From the cell containing the given text, extract its center point as [x, y] coordinate. 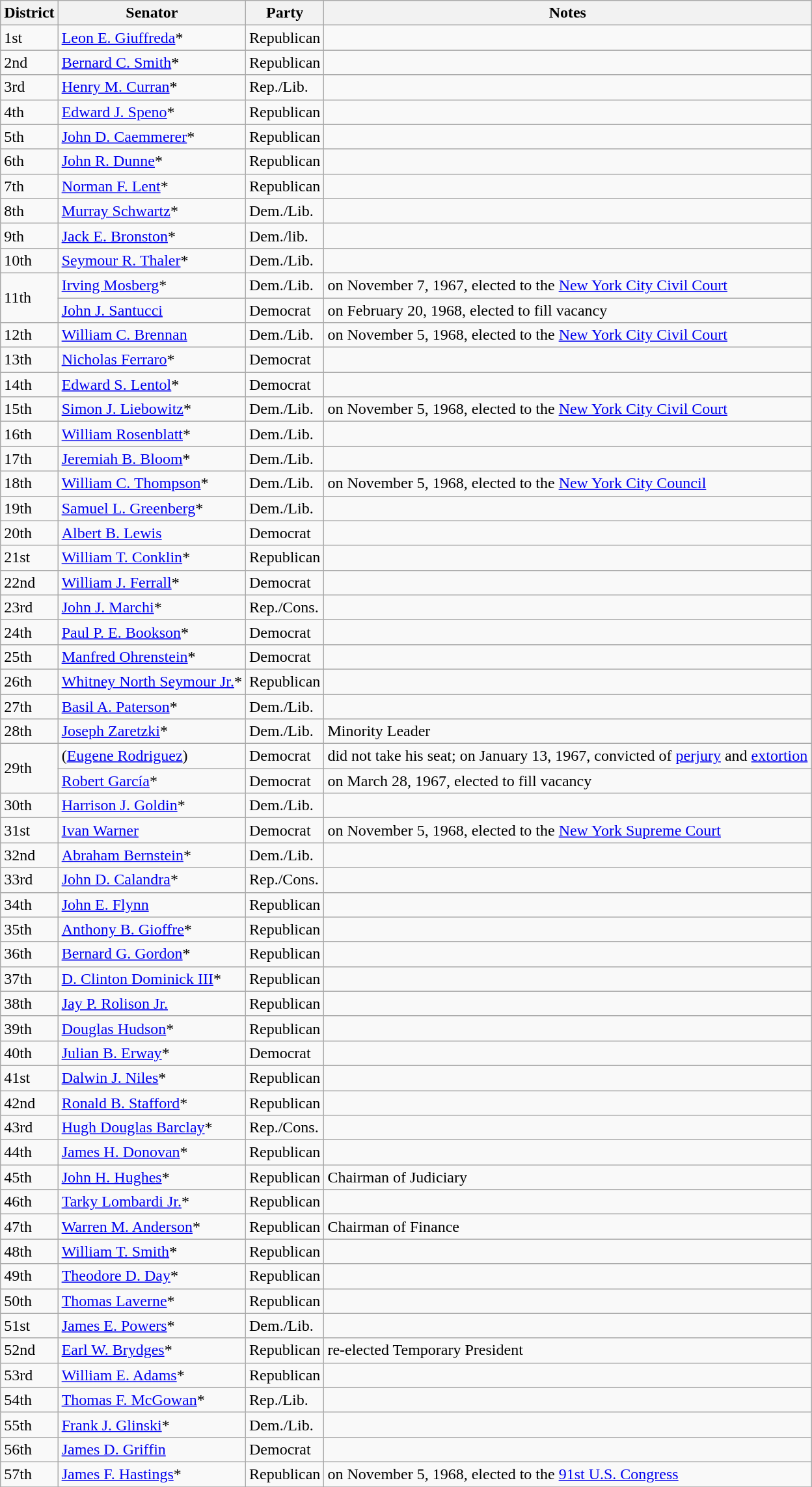
32nd [29, 855]
William C. Thompson* [152, 484]
1st [29, 38]
Anthony B. Gioffre* [152, 929]
38th [29, 1003]
57th [29, 1474]
50th [29, 1301]
Dalwin J. Niles* [152, 1078]
Irving Mosberg* [152, 285]
9th [29, 236]
Bernard G. Gordon* [152, 954]
25th [29, 657]
re-elected Temporary President [567, 1350]
William J. Ferrall* [152, 582]
on March 28, 1967, elected to fill vacancy [567, 781]
did not take his seat; on January 13, 1967, convicted of perjury and extortion [567, 756]
Julian B. Erway* [152, 1053]
Ronald B. Stafford* [152, 1103]
39th [29, 1028]
James H. Donovan* [152, 1153]
William E. Adams* [152, 1375]
51st [29, 1326]
Dem./lib. [284, 236]
45th [29, 1177]
James E. Powers* [152, 1326]
40th [29, 1053]
52nd [29, 1350]
41st [29, 1078]
16th [29, 434]
Theodore D. Day* [152, 1276]
Party [284, 13]
Ivan Warner [152, 830]
John H. Hughes* [152, 1177]
District [29, 13]
27th [29, 706]
55th [29, 1425]
on November 5, 1968, elected to the 91st U.S. Congress [567, 1474]
Douglas Hudson* [152, 1028]
Jay P. Rolison Jr. [152, 1003]
8th [29, 211]
21st [29, 558]
Whitney North Seymour Jr.* [152, 681]
Simon J. Liebowitz* [152, 409]
56th [29, 1449]
Frank J. Glinski* [152, 1425]
Edward S. Lentol* [152, 385]
54th [29, 1400]
Edward J. Speno* [152, 112]
William C. Brennan [152, 335]
Basil A. Paterson* [152, 706]
Warren M. Anderson* [152, 1227]
22nd [29, 582]
5th [29, 137]
2nd [29, 62]
Leon E. Giuffreda* [152, 38]
49th [29, 1276]
Paul P. E. Bookson* [152, 632]
John D. Caemmerer* [152, 137]
30th [29, 806]
on February 20, 1968, elected to fill vacancy [567, 310]
19th [29, 508]
on November 5, 1968, elected to the New York Supreme Court [567, 830]
Samuel L. Greenberg* [152, 508]
Minority Leader [567, 731]
Seymour R. Thaler* [152, 260]
William T. Conklin* [152, 558]
47th [29, 1227]
29th [29, 769]
26th [29, 681]
John J. Marchi* [152, 607]
17th [29, 459]
John J. Santucci [152, 310]
Chairman of Finance [567, 1227]
Manfred Ohrenstein* [152, 657]
35th [29, 929]
Robert García* [152, 781]
Thomas Laverne* [152, 1301]
Jack E. Bronston* [152, 236]
John E. Flynn [152, 905]
53rd [29, 1375]
18th [29, 484]
Murray Schwartz* [152, 211]
4th [29, 112]
Jeremiah B. Bloom* [152, 459]
William T. Smith* [152, 1251]
7th [29, 186]
Abraham Bernstein* [152, 855]
6th [29, 161]
44th [29, 1153]
43rd [29, 1128]
James D. Griffin [152, 1449]
34th [29, 905]
24th [29, 632]
D. Clinton Dominick III* [152, 979]
13th [29, 360]
37th [29, 979]
11th [29, 297]
William Rosenblatt* [152, 434]
Nicholas Ferraro* [152, 360]
James F. Hastings* [152, 1474]
Albert B. Lewis [152, 533]
3rd [29, 87]
John D. Calandra* [152, 880]
46th [29, 1202]
Norman F. Lent* [152, 186]
Tarky Lombardi Jr.* [152, 1202]
23rd [29, 607]
48th [29, 1251]
Joseph Zaretzki* [152, 731]
12th [29, 335]
on November 7, 1967, elected to the New York City Civil Court [567, 285]
John R. Dunne* [152, 161]
20th [29, 533]
Henry M. Curran* [152, 87]
14th [29, 385]
Hugh Douglas Barclay* [152, 1128]
Senator [152, 13]
15th [29, 409]
31st [29, 830]
Bernard C. Smith* [152, 62]
33rd [29, 880]
36th [29, 954]
Notes [567, 13]
Chairman of Judiciary [567, 1177]
Earl W. Brydges* [152, 1350]
10th [29, 260]
28th [29, 731]
Harrison J. Goldin* [152, 806]
(Eugene Rodriguez) [152, 756]
on November 5, 1968, elected to the New York City Council [567, 484]
Thomas F. McGowan* [152, 1400]
42nd [29, 1103]
